Determine the [x, y] coordinate at the center of the cell enclosing the given text.  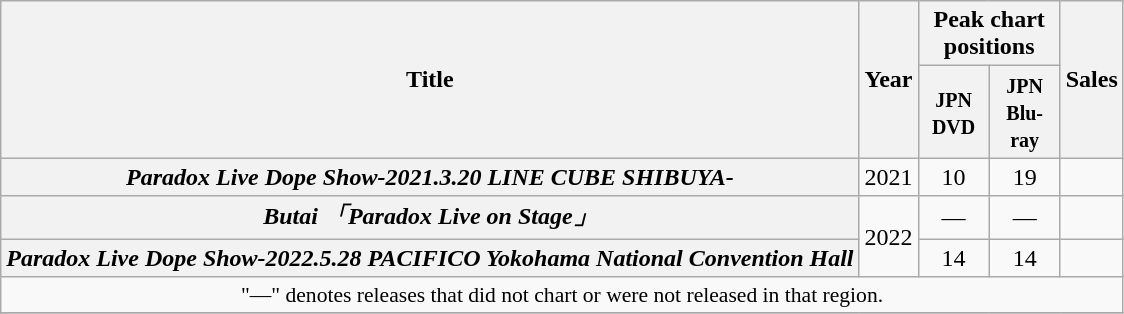
Paradox Live Dope Show-2021.3.20 LINE CUBE SHIBUYA- [430, 177]
2021 [888, 177]
Peak chart positions [989, 34]
JPN DVD [954, 112]
Title [430, 80]
JPN Blu-ray [1024, 112]
Year [888, 80]
Butai 「Paradox Live on Stage」 [430, 218]
2022 [888, 236]
10 [954, 177]
Sales [1092, 80]
"—" denotes releases that did not chart or were not released in that region. [562, 295]
19 [1024, 177]
Paradox Live Dope Show-2022.5.28 PACIFICO Yokohama National Convention Hall [430, 257]
